Provide the (X, Y) coordinate of the cell's center where the given text is located.  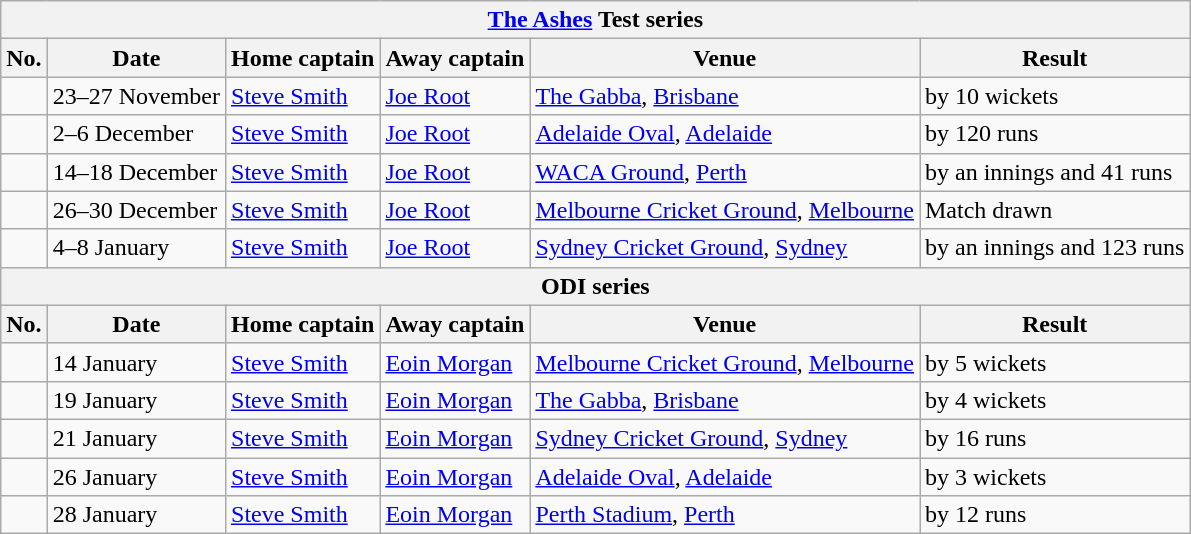
14 January (136, 362)
14–18 December (136, 172)
4–8 January (136, 248)
by 16 runs (1055, 438)
Perth Stadium, Perth (725, 515)
by 12 runs (1055, 515)
Match drawn (1055, 210)
19 January (136, 400)
28 January (136, 515)
26 January (136, 477)
23–27 November (136, 96)
by 120 runs (1055, 134)
The Ashes Test series (596, 20)
by 3 wickets (1055, 477)
WACA Ground, Perth (725, 172)
by 10 wickets (1055, 96)
by 4 wickets (1055, 400)
2–6 December (136, 134)
by an innings and 41 runs (1055, 172)
26–30 December (136, 210)
ODI series (596, 286)
21 January (136, 438)
by 5 wickets (1055, 362)
by an innings and 123 runs (1055, 248)
